Capture the cell that displays the provided text and extract its (X, Y) central coordinate. 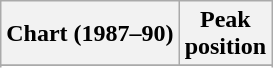
Peakposition (225, 34)
Chart (1987–90) (90, 34)
